Provide the (X, Y) coordinate of the cell's center where the given text is located.  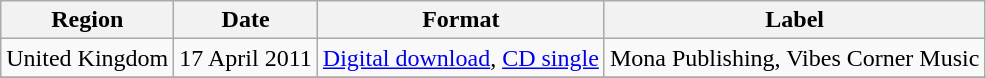
United Kingdom (88, 58)
Format (460, 20)
Digital download, CD single (460, 58)
Label (794, 20)
Region (88, 20)
17 April 2011 (246, 58)
Mona Publishing, Vibes Corner Music (794, 58)
Date (246, 20)
